Detect which cell encompasses the target text, then output its [X, Y] center coordinate. 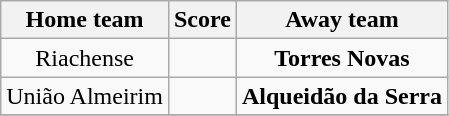
União Almeirim [85, 96]
Score [202, 20]
Torres Novas [342, 58]
Alqueidão da Serra [342, 96]
Riachense [85, 58]
Away team [342, 20]
Home team [85, 20]
